Scan for the cell matching the given text and deliver its [X, Y] coordinate at center. 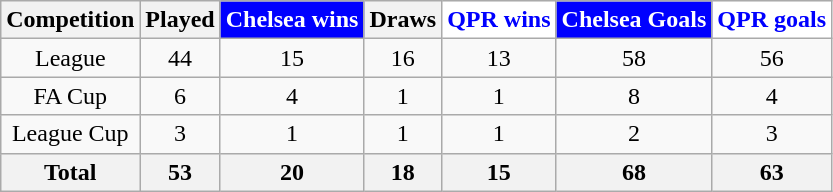
Chelsea Goals [634, 20]
44 [180, 58]
Competition [70, 20]
53 [180, 172]
QPR wins [499, 20]
8 [634, 96]
16 [403, 58]
League Cup [70, 134]
63 [772, 172]
18 [403, 172]
League [70, 58]
Played [180, 20]
Chelsea wins [292, 20]
68 [634, 172]
QPR goals [772, 20]
Draws [403, 20]
2 [634, 134]
FA Cup [70, 96]
56 [772, 58]
20 [292, 172]
6 [180, 96]
Total [70, 172]
13 [499, 58]
58 [634, 58]
